Locate the cell with the specified text and output its (x, y) center coordinate. 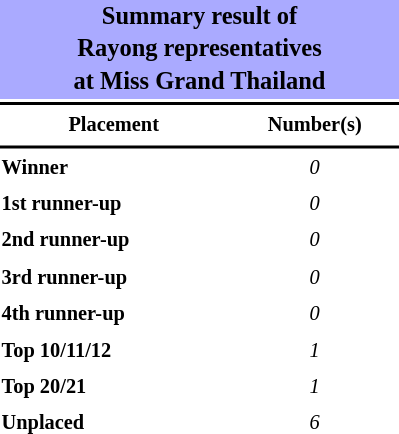
Summary result ofRayong representativesat Miss Grand Thailand (200, 50)
Number(s) (314, 125)
1st runner-up (114, 204)
Placement (114, 125)
Top 20/21 (114, 387)
4th runner-up (114, 314)
Winner (114, 168)
3rd runner-up (114, 278)
Top 10/11/12 (114, 351)
2nd runner-up (114, 241)
